Output the [X, Y] coordinate of the center of the cell containing the given text.  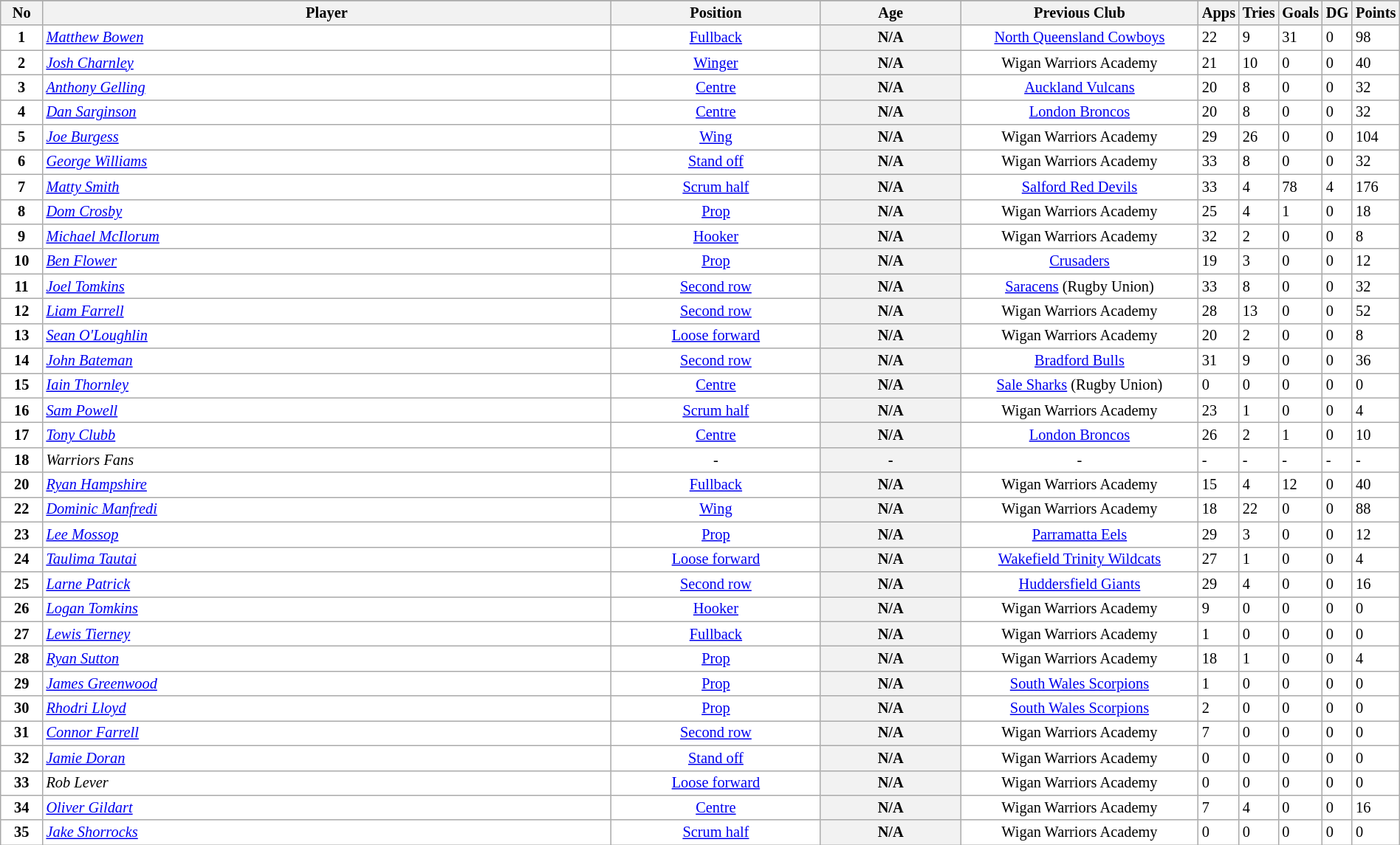
Sam Powell [327, 410]
Anthony Gelling [327, 87]
Dom Crosby [327, 212]
Matthew Bowen [327, 38]
Dominic Manfredi [327, 509]
Crusaders [1080, 261]
Ben Flower [327, 261]
88 [1376, 509]
Joel Tomkins [327, 286]
Michael McIlorum [327, 236]
Salford Red Devils [1080, 187]
Iain Thornley [327, 385]
Huddersfield Giants [1080, 584]
John Bateman [327, 361]
Logan Tomkins [327, 609]
Saracens (Rugby Union) [1080, 286]
Previous Club [1080, 13]
Lee Mossop [327, 534]
52 [1376, 311]
Joe Burgess [327, 137]
14 [22, 361]
Larne Patrick [327, 584]
Ryan Sutton [327, 658]
17 [22, 435]
Wakefield Trinity Wildcats [1080, 559]
Jake Shorrocks [327, 832]
Sean O'Loughlin [327, 336]
30 [22, 708]
11 [22, 286]
Sale Sharks (Rugby Union) [1080, 385]
5 [22, 137]
Player [327, 13]
Taulima Tautai [327, 559]
Connor Farrell [327, 733]
34 [22, 807]
Winger [716, 63]
No [22, 13]
North Queensland Cowboys [1080, 38]
19 [1218, 261]
78 [1300, 187]
James Greenwood [327, 683]
Rob Lever [327, 783]
Dan Sarginson [327, 112]
George Williams [327, 162]
Tries [1258, 13]
Warriors Fans [327, 460]
Bradford Bulls [1080, 361]
DG [1337, 13]
35 [22, 832]
176 [1376, 187]
Matty Smith [327, 187]
Position [716, 13]
104 [1376, 137]
21 [1218, 63]
36 [1376, 361]
Age [891, 13]
Liam Farrell [327, 311]
24 [22, 559]
98 [1376, 38]
6 [22, 162]
Goals [1300, 13]
Parramatta Eels [1080, 534]
Auckland Vulcans [1080, 87]
Rhodri Lloyd [327, 708]
Ryan Hampshire [327, 485]
Apps [1218, 13]
Tony Clubb [327, 435]
Oliver Gildart [327, 807]
Jamie Doran [327, 758]
Josh Charnley [327, 63]
Lewis Tierney [327, 634]
Points [1376, 13]
